Locate the cell with the specified text and output its [X, Y] center coordinate. 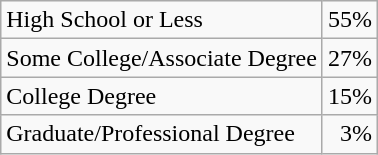
55% [350, 20]
3% [350, 134]
15% [350, 96]
27% [350, 58]
College Degree [162, 96]
Graduate/Professional Degree [162, 134]
High School or Less [162, 20]
Some College/Associate Degree [162, 58]
